From the cell containing the given text, extract its center point as [X, Y] coordinate. 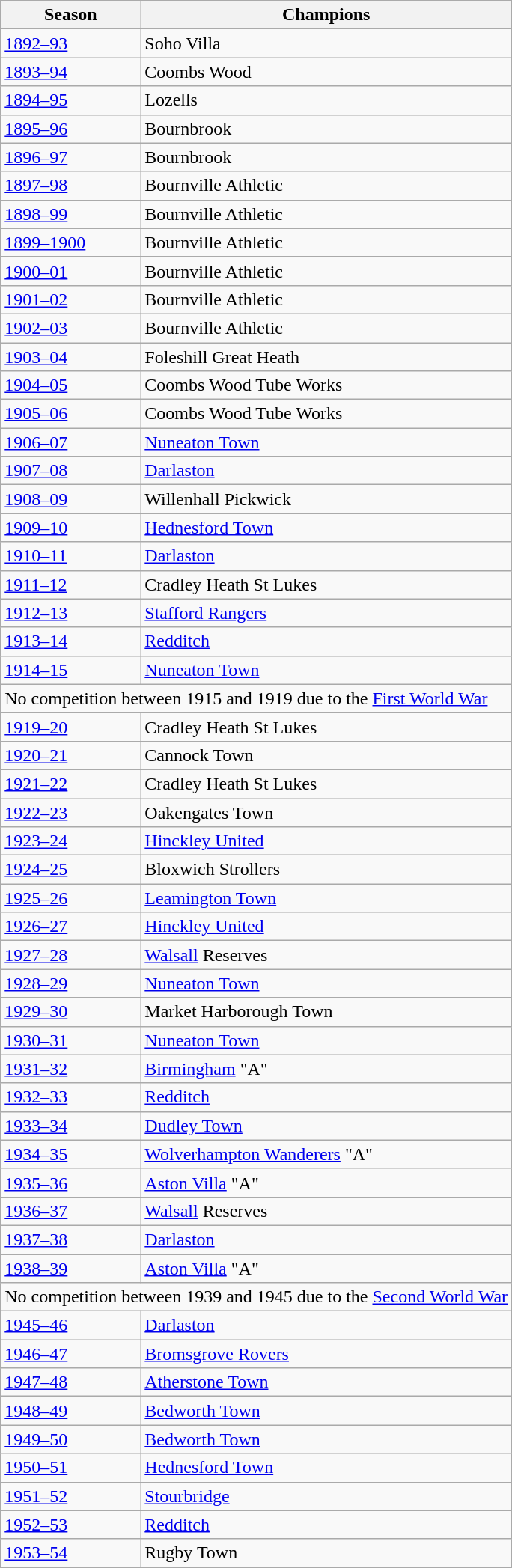
1913–14 [70, 641]
1901–02 [70, 299]
Market Harborough Town [326, 1012]
Foleshill Great Heath [326, 357]
1947–48 [70, 1382]
1945–46 [70, 1326]
Soho Villa [326, 43]
1946–47 [70, 1354]
1896–97 [70, 157]
1925–26 [70, 898]
1892–93 [70, 43]
1926–27 [70, 927]
1951–52 [70, 1496]
1929–30 [70, 1012]
1911–12 [70, 585]
1898–99 [70, 214]
1953–54 [70, 1553]
No competition between 1939 and 1945 due to the Second World War [256, 1297]
1948–49 [70, 1411]
No competition between 1915 and 1919 due to the First World War [256, 698]
1924–25 [70, 870]
Wolverhampton Wanderers "A" [326, 1154]
1909–10 [70, 528]
1930–31 [70, 1040]
1919–20 [70, 727]
1936–37 [70, 1211]
1928–29 [70, 983]
1949–50 [70, 1439]
1914–15 [70, 670]
1920–21 [70, 755]
Birmingham "A" [326, 1069]
1934–35 [70, 1154]
1897–98 [70, 186]
Lozells [326, 100]
1902–03 [70, 328]
1893–94 [70, 72]
1931–32 [70, 1069]
Bromsgrove Rovers [326, 1354]
Coombs Wood [326, 72]
Stourbridge [326, 1496]
1938–39 [70, 1269]
Season [70, 15]
1933–34 [70, 1126]
1907–08 [70, 471]
Leamington Town [326, 898]
1908–09 [70, 499]
1952–53 [70, 1525]
1921–22 [70, 784]
1922–23 [70, 812]
1950–51 [70, 1468]
1937–38 [70, 1239]
Atherstone Town [326, 1382]
Cannock Town [326, 755]
1906–07 [70, 442]
Stafford Rangers [326, 613]
1895–96 [70, 129]
1899–1900 [70, 242]
1905–06 [70, 414]
Bloxwich Strollers [326, 870]
1904–05 [70, 385]
1894–95 [70, 100]
1903–04 [70, 357]
Oakengates Town [326, 812]
1910–11 [70, 556]
1900–01 [70, 271]
1912–13 [70, 613]
Dudley Town [326, 1126]
Rugby Town [326, 1553]
1932–33 [70, 1097]
1927–28 [70, 955]
Willenhall Pickwick [326, 499]
1935–36 [70, 1183]
Champions [326, 15]
1923–24 [70, 841]
